Locate the cell with the specified text and output its (X, Y) center coordinate. 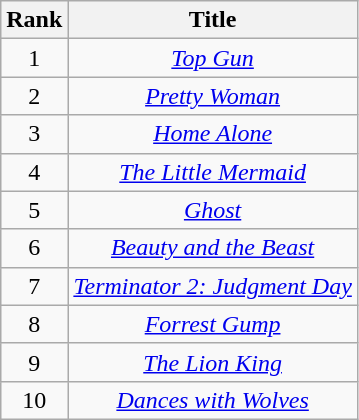
Dances with Wolves (213, 400)
Pretty Woman (213, 96)
Beauty and the Beast (213, 248)
8 (34, 324)
5 (34, 210)
The Little Mermaid (213, 172)
9 (34, 362)
6 (34, 248)
10 (34, 400)
Top Gun (213, 58)
1 (34, 58)
Home Alone (213, 134)
Ghost (213, 210)
Title (213, 20)
Terminator 2: Judgment Day (213, 286)
3 (34, 134)
Rank (34, 20)
7 (34, 286)
The Lion King (213, 362)
4 (34, 172)
2 (34, 96)
Forrest Gump (213, 324)
